Capture the cell that displays the provided text and extract its [X, Y] central coordinate. 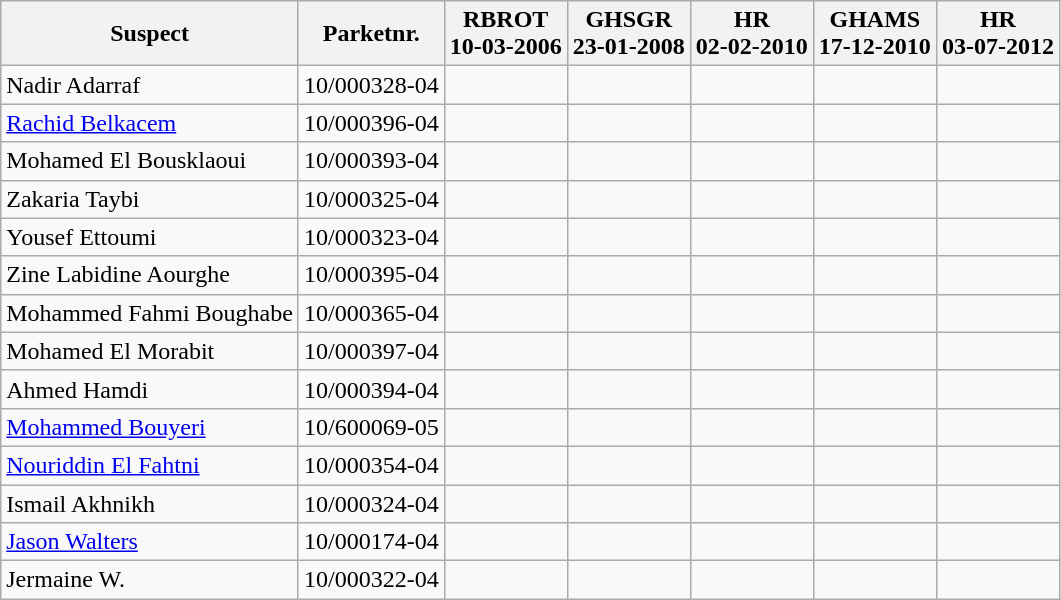
10/000396-04 [371, 123]
10/000323-04 [371, 237]
10/000393-04 [371, 161]
10/000324-04 [371, 503]
Jermaine W. [150, 580]
Jason Walters [150, 542]
Ahmed Hamdi [150, 389]
Mohammed Fahmi Boughabe [150, 313]
Mohammed Bouyeri [150, 427]
Mohamed El Bousklaoui [150, 161]
10/000395-04 [371, 275]
Ismail Akhnikh [150, 503]
Zakaria Taybi [150, 199]
10/000322-04 [371, 580]
GHAMS17-12-2010 [874, 34]
Nouriddin El Fahtni [150, 465]
Yousef Ettoumi [150, 237]
HR02-02-2010 [752, 34]
10/000365-04 [371, 313]
Suspect [150, 34]
10/000394-04 [371, 389]
10/600069-05 [371, 427]
10/000354-04 [371, 465]
Nadir Adarraf [150, 85]
10/000325-04 [371, 199]
GHSGR23-01-2008 [628, 34]
Parketnr. [371, 34]
Mohamed El Morabit [150, 351]
10/000174-04 [371, 542]
Rachid Belkacem [150, 123]
HR03-07-2012 [998, 34]
10/000328-04 [371, 85]
10/000397-04 [371, 351]
Zine Labidine Aourghe [150, 275]
RBROT10-03-2006 [506, 34]
